Determine the [X, Y] coordinate at the center of the cell enclosing the given text.  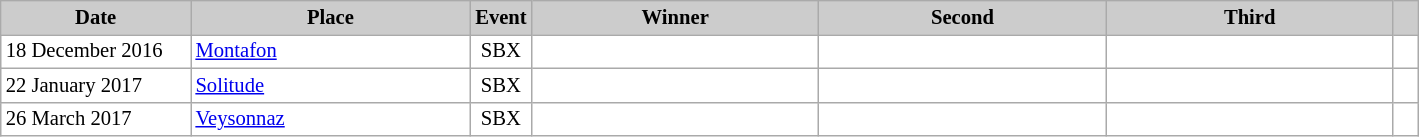
22 January 2017 [96, 85]
Second [962, 17]
Winner [676, 17]
Solitude [330, 85]
18 December 2016 [96, 51]
26 March 2017 [96, 119]
Date [96, 17]
Third [1250, 17]
Montafon [330, 51]
Veysonnaz [330, 119]
Place [330, 17]
Event [500, 17]
